Pinpoint the cell where the given text exists, returning its [X, Y] midpoint coordinate. 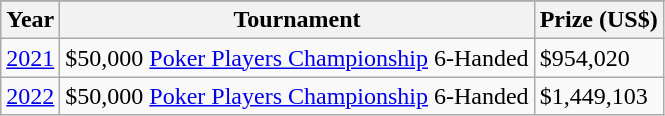
2021 [30, 58]
$954,020 [598, 58]
$1,449,103 [598, 96]
Year [30, 20]
Prize (US$) [598, 20]
Tournament [297, 20]
2022 [30, 96]
